Find where the given text appears and provide that cell's center as [x, y] coordinate. 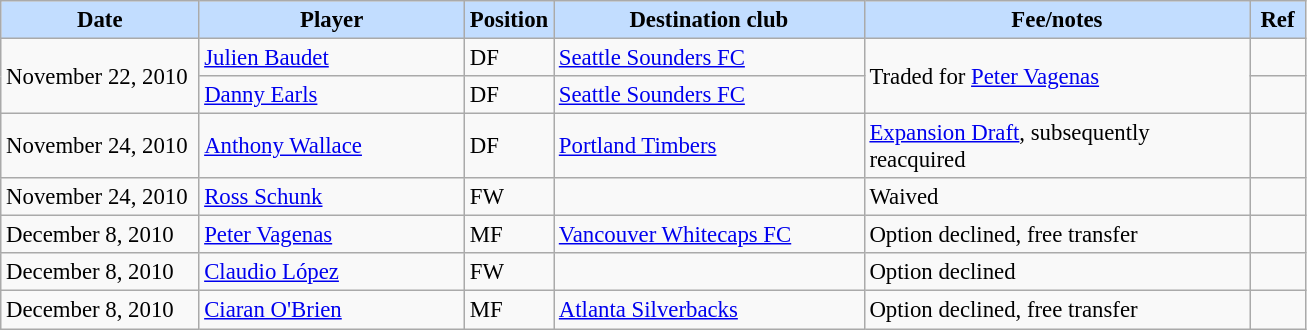
Portland Timbers [710, 146]
Ross Schunk [332, 197]
Option declined [1057, 273]
Ciaran O'Brien [332, 310]
Claudio López [332, 273]
Expansion Draft, subsequently reacquired [1057, 146]
Vancouver Whitecaps FC [710, 235]
November 22, 2010 [100, 76]
Date [100, 20]
Anthony Wallace [332, 146]
Julien Baudet [332, 58]
Peter Vagenas [332, 235]
Position [508, 20]
Ref [1278, 20]
Danny Earls [332, 95]
Traded for Peter Vagenas [1057, 76]
Destination club [710, 20]
Player [332, 20]
Waived [1057, 197]
Atlanta Silverbacks [710, 310]
Fee/notes [1057, 20]
